Return [x, y] of the center of cell containing provided text 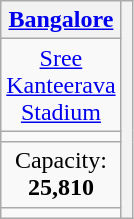
Bangalore [61, 20]
Sree Kanteerava Stadium [61, 85]
Capacity: 25,810 [61, 174]
